Search for the cell housing the specified text and yield its [x, y] center coordinate. 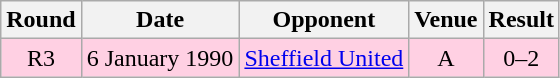
Opponent [324, 20]
Date [160, 20]
A [446, 58]
Round [41, 20]
Result [521, 20]
0–2 [521, 58]
Venue [446, 20]
R3 [41, 58]
6 January 1990 [160, 58]
Sheffield United [324, 58]
